Output the (x, y) coordinate of the center of the cell containing the given text.  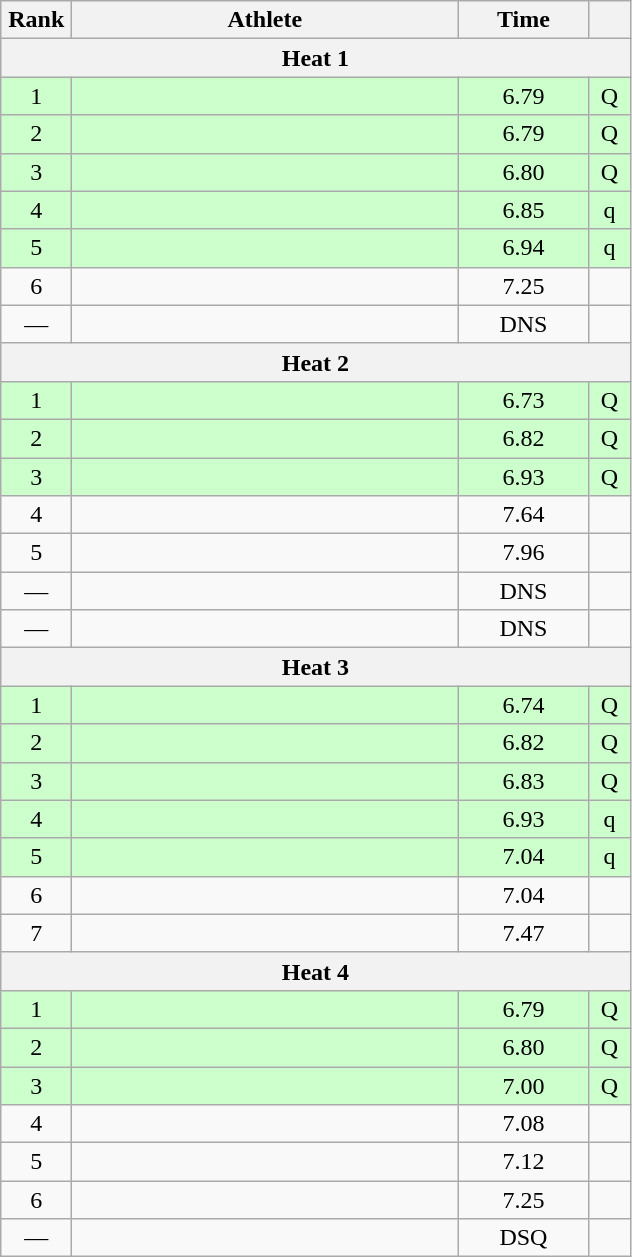
Heat 3 (316, 667)
7.00 (524, 1085)
7 (36, 933)
7.47 (524, 933)
Time (524, 20)
6.85 (524, 210)
Heat 4 (316, 971)
Heat 2 (316, 362)
DSQ (524, 1238)
7.96 (524, 553)
6.73 (524, 400)
6.74 (524, 705)
Rank (36, 20)
Heat 1 (316, 58)
7.08 (524, 1124)
6.83 (524, 781)
7.64 (524, 515)
6.94 (524, 248)
Athlete (265, 20)
7.12 (524, 1162)
